Provide the [x, y] coordinate of the cell's center where the given text is located.  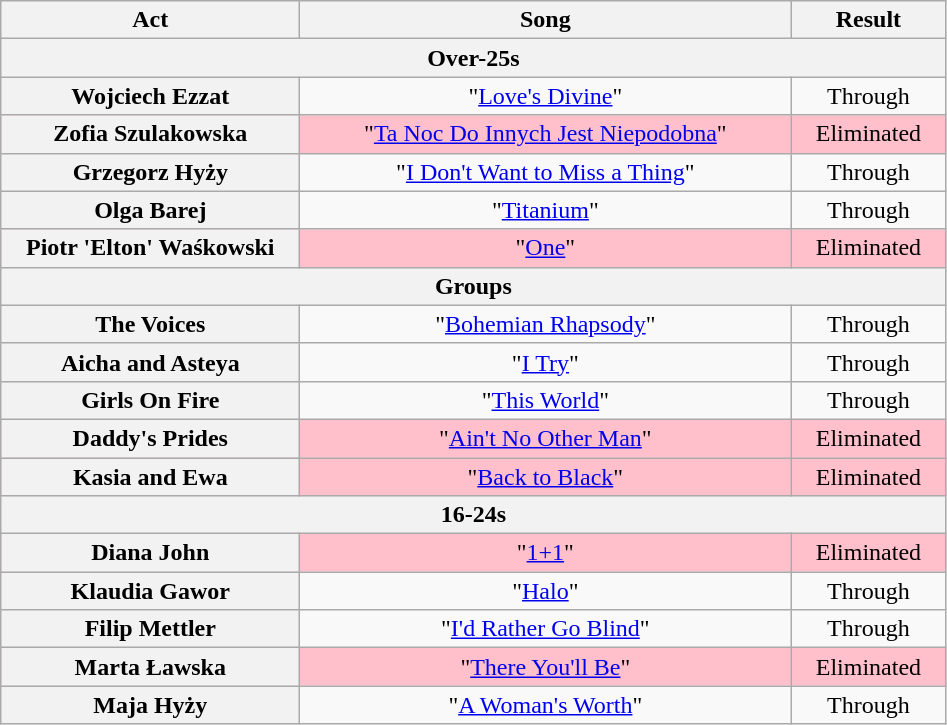
"There You'll Be" [546, 667]
"Titanium" [546, 210]
Klaudia Gawor [150, 591]
"Ta Noc Do Innych Jest Niepodobna" [546, 134]
Filip Mettler [150, 629]
"Love's Divine" [546, 96]
Zofia Szulakowska [150, 134]
The Voices [150, 324]
"I Don't Want to Miss a Thing" [546, 172]
Maja Hyży [150, 705]
"1+1" [546, 553]
Daddy's Prides [150, 438]
Grzegorz Hyży [150, 172]
"A Woman's Worth" [546, 705]
Diana John [150, 553]
"One" [546, 248]
Result [868, 20]
Act [150, 20]
"Bohemian Rhapsody" [546, 324]
"Halo" [546, 591]
"I'd Rather Go Blind" [546, 629]
16-24s [474, 515]
Kasia and Ewa [150, 477]
Piotr 'Elton' Waśkowski [150, 248]
Groups [474, 286]
Marta Ławska [150, 667]
Olga Barej [150, 210]
Aicha and Asteya [150, 362]
Over-25s [474, 58]
"Ain't No Other Man" [546, 438]
Girls On Fire [150, 400]
Song [546, 20]
"I Try" [546, 362]
"Back to Black" [546, 477]
Wojciech Ezzat [150, 96]
"This World" [546, 400]
